Pinpoint the cell where the given text exists, returning its [X, Y] midpoint coordinate. 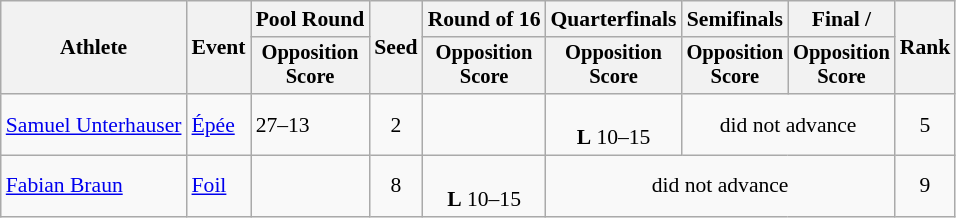
Samuel Unterhauser [94, 124]
Athlete [94, 48]
27–13 [310, 124]
9 [926, 186]
Foil [219, 186]
Seed [396, 48]
Pool Round [310, 19]
2 [396, 124]
Quarterfinals [614, 19]
Final / [842, 19]
8 [396, 186]
Fabian Braun [94, 186]
Semifinals [736, 19]
Event [219, 48]
Rank [926, 48]
5 [926, 124]
Round of 16 [484, 19]
Épée [219, 124]
